Return [X, Y] of the center of cell containing provided text 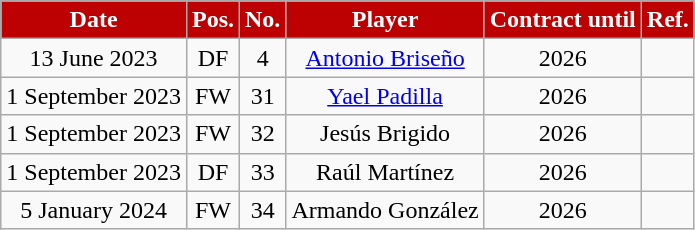
31 [263, 96]
Jesús Brigido [385, 134]
Ref. [668, 20]
4 [263, 58]
Antonio Briseño [385, 58]
Pos. [212, 20]
Raúl Martínez [385, 172]
5 January 2024 [94, 210]
33 [263, 172]
Contract until [562, 20]
32 [263, 134]
No. [263, 20]
Date [94, 20]
13 June 2023 [94, 58]
34 [263, 210]
Yael Padilla [385, 96]
Player [385, 20]
Armando González [385, 210]
